Capture the cell that displays the provided text and extract its [X, Y] central coordinate. 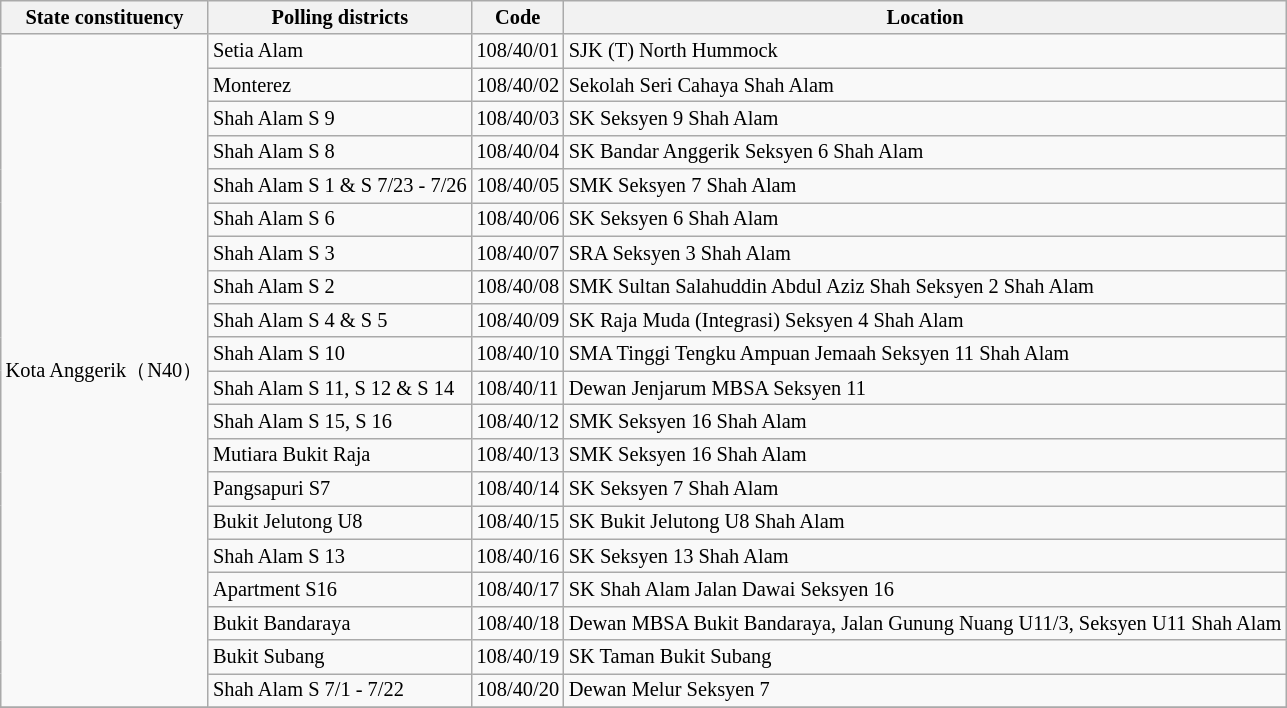
SK Taman Bukit Subang [925, 657]
Shah Alam S 8 [340, 152]
108/40/01 [518, 51]
SK Shah Alam Jalan Dawai Seksyen 16 [925, 589]
Code [518, 17]
Monterez [340, 85]
Shah Alam S 10 [340, 354]
Bukit Jelutong U8 [340, 522]
Mutiara Bukit Raja [340, 455]
SMA Tinggi Tengku Ampuan Jemaah Seksyen 11 Shah Alam [925, 354]
108/40/15 [518, 522]
SK Seksyen 9 Shah Alam [925, 118]
Shah Alam S 11, S 12 & S 14 [340, 388]
Dewan Jenjarum MBSA Seksyen 11 [925, 388]
Dewan Melur Seksyen 7 [925, 690]
108/40/12 [518, 421]
SRA Seksyen 3 Shah Alam [925, 253]
108/40/19 [518, 657]
108/40/13 [518, 455]
SK Raja Muda (Integrasi) Seksyen 4 Shah Alam [925, 320]
108/40/10 [518, 354]
Sekolah Seri Cahaya Shah Alam [925, 85]
Polling districts [340, 17]
108/40/07 [518, 253]
Shah Alam S 2 [340, 287]
Setia Alam [340, 51]
108/40/08 [518, 287]
108/40/06 [518, 219]
108/40/05 [518, 186]
Shah Alam S 4 & S 5 [340, 320]
Apartment S16 [340, 589]
Bukit Bandaraya [340, 623]
Shah Alam S 15, S 16 [340, 421]
Kota Anggerik（N40） [104, 370]
SK Seksyen 7 Shah Alam [925, 489]
SJK (T) North Hummock [925, 51]
SK Bandar Anggerik Seksyen 6 Shah Alam [925, 152]
SMK Seksyen 7 Shah Alam [925, 186]
Bukit Subang [340, 657]
108/40/04 [518, 152]
Shah Alam S 7/1 - 7/22 [340, 690]
108/40/16 [518, 556]
Shah Alam S 9 [340, 118]
SK Seksyen 6 Shah Alam [925, 219]
108/40/09 [518, 320]
SK Bukit Jelutong U8 Shah Alam [925, 522]
108/40/20 [518, 690]
Shah Alam S 6 [340, 219]
State constituency [104, 17]
SK Seksyen 13 Shah Alam [925, 556]
108/40/11 [518, 388]
108/40/17 [518, 589]
108/40/14 [518, 489]
108/40/18 [518, 623]
SMK Sultan Salahuddin Abdul Aziz Shah Seksyen 2 Shah Alam [925, 287]
Dewan MBSA Bukit Bandaraya, Jalan Gunung Nuang U11/3, Seksyen U11 Shah Alam [925, 623]
108/40/02 [518, 85]
Pangsapuri S7 [340, 489]
Location [925, 17]
108/40/03 [518, 118]
Shah Alam S 3 [340, 253]
Shah Alam S 13 [340, 556]
Shah Alam S 1 & S 7/23 - 7/26 [340, 186]
